Pinpoint the cell where the given text exists, returning its [X, Y] midpoint coordinate. 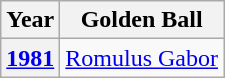
1981 [30, 58]
Year [30, 20]
Golden Ball [142, 20]
Romulus Gabor [142, 58]
